Scan for the cell matching the given text and deliver its [X, Y] coordinate at center. 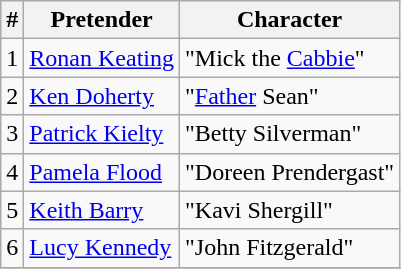
Pamela Flood [102, 172]
Lucy Kennedy [102, 248]
5 [12, 210]
"Betty Silverman" [290, 134]
6 [12, 248]
# [12, 20]
3 [12, 134]
1 [12, 58]
"Father Sean" [290, 96]
Patrick Kielty [102, 134]
4 [12, 172]
"Kavi Shergill" [290, 210]
Ken Doherty [102, 96]
"John Fitzgerald" [290, 248]
Character [290, 20]
Pretender [102, 20]
2 [12, 96]
Keith Barry [102, 210]
Ronan Keating [102, 58]
"Mick the Cabbie" [290, 58]
"Doreen Prendergast" [290, 172]
